Output the (x, y) coordinate of the center of the cell containing the given text.  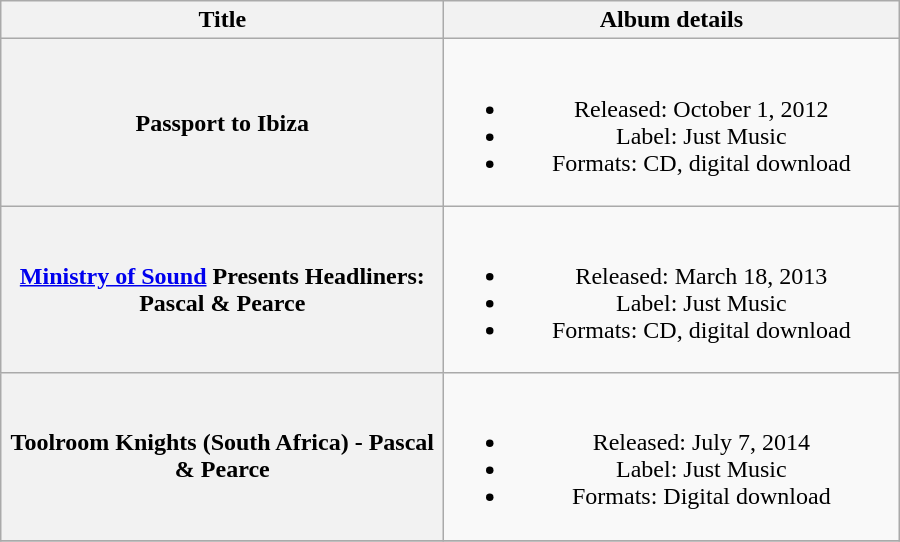
Released: March 18, 2013Label: Just MusicFormats: CD, digital download (672, 290)
Toolroom Knights (South Africa) - Pascal & Pearce (222, 456)
Title (222, 20)
Album details (672, 20)
Ministry of Sound Presents Headliners: Pascal & Pearce (222, 290)
Released: July 7, 2014Label: Just MusicFormats: Digital download (672, 456)
Released: October 1, 2012Label: Just MusicFormats: CD, digital download (672, 122)
Passport to Ibiza (222, 122)
